Return [X, Y] of the center of cell containing provided text 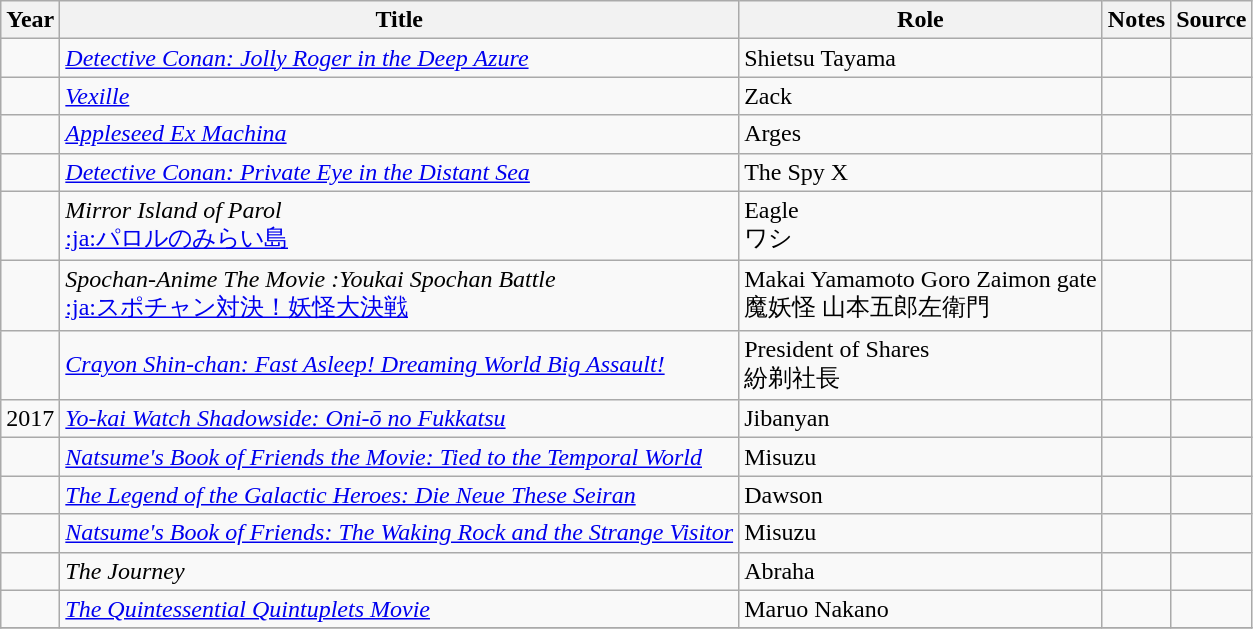
Natsume's Book of Friends: The Waking Rock and the Strange Visitor [400, 533]
Abraha [921, 571]
The Spy X [921, 172]
Makai Yamamoto Goro Zaimon gate魔妖怪 山本五郎左衛門 [921, 296]
Vexille [400, 96]
Role [921, 20]
Detective Conan: Private Eye in the Distant Sea [400, 172]
Title [400, 20]
Source [1212, 20]
Eagleワシ [921, 226]
Notes [1136, 20]
2017 [30, 419]
Spochan-Anime The Movie :Youkai Spochan Battle:ja:スポチャン対決！妖怪大決戦 [400, 296]
Jibanyan [921, 419]
Natsume's Book of Friends the Movie: Tied to the Temporal World [400, 457]
Maruo Nakano [921, 609]
The Legend of the Galactic Heroes: Die Neue These Seiran [400, 495]
Mirror Island of Parol:ja:パロルのみらい島 [400, 226]
Crayon Shin-chan: Fast Asleep! Dreaming World Big Assault! [400, 365]
President of Shares紛剃社長 [921, 365]
Appleseed Ex Machina [400, 134]
Arges [921, 134]
The Journey [400, 571]
Yo-kai Watch Shadowside: Oni-ō no Fukkatsu [400, 419]
Zack [921, 96]
Shietsu Tayama [921, 58]
Year [30, 20]
The Quintessential Quintuplets Movie [400, 609]
Dawson [921, 495]
Detective Conan: Jolly Roger in the Deep Azure [400, 58]
